Find where the given text appears and provide that cell's center as (X, Y) coordinate. 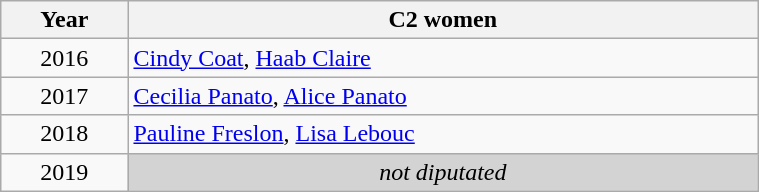
Cindy Coat, Haab Claire (443, 58)
Cecilia Panato, Alice Panato (443, 96)
2019 (64, 172)
not diputated (443, 172)
2018 (64, 134)
Year (64, 20)
C2 women (443, 20)
Pauline Freslon, Lisa Lebouc (443, 134)
2016 (64, 58)
2017 (64, 96)
